Identify which cell holds the provided text, then report its [X, Y] central coordinate. 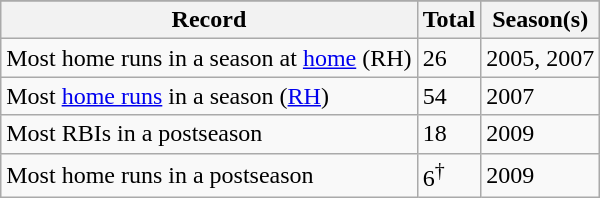
Season(s) [540, 20]
6† [449, 176]
Most home runs in a season (RH) [209, 96]
Most home runs in a season at home (RH) [209, 58]
Most RBIs in a postseason [209, 134]
54 [449, 96]
Record [209, 20]
Most home runs in a postseason [209, 176]
Total [449, 20]
2007 [540, 96]
18 [449, 134]
26 [449, 58]
2005, 2007 [540, 58]
